From the cell containing the given text, extract its center point as [x, y] coordinate. 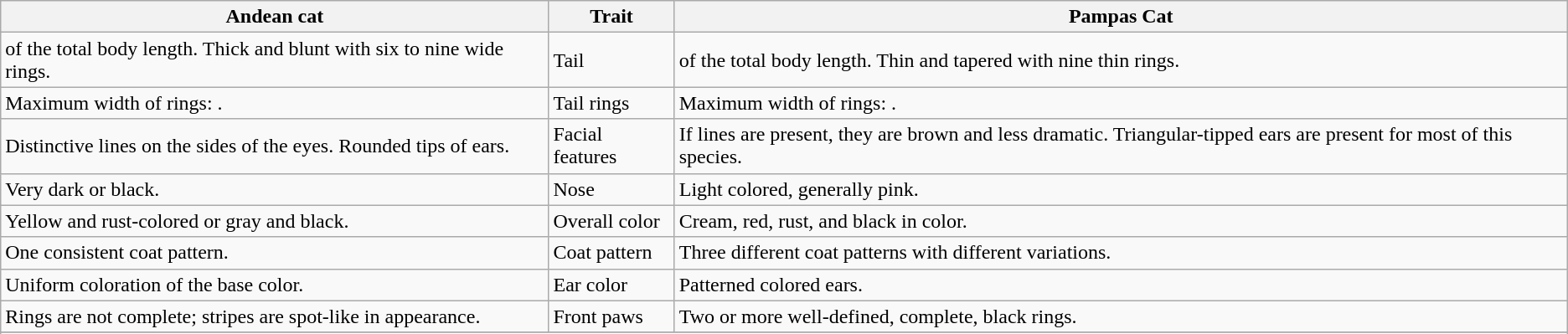
Tail rings [611, 103]
Ear color [611, 285]
Front paws [611, 316]
Andean cat [275, 17]
Overall color [611, 221]
of the total body length. Thick and blunt with six to nine wide rings. [275, 60]
Two or more well-defined, complete, black rings. [1121, 316]
Rings are not complete; stripes are spot-like in appearance. [275, 316]
Uniform coloration of the base color. [275, 285]
Cream, red, rust, and black in color. [1121, 221]
Patterned colored ears. [1121, 285]
One consistent coat pattern. [275, 253]
Distinctive lines on the sides of the eyes. Rounded tips of ears. [275, 146]
Facial features [611, 146]
Tail [611, 60]
Very dark or black. [275, 189]
Coat pattern [611, 253]
If lines are present, they are brown and less dramatic. Triangular-tipped ears are present for most of this species. [1121, 146]
Nose [611, 189]
of the total body length. Thin and tapered with nine thin rings. [1121, 60]
Yellow and rust-colored or gray and black. [275, 221]
Trait [611, 17]
Pampas Cat [1121, 17]
Three different coat patterns with different variations. [1121, 253]
Light colored, generally pink. [1121, 189]
